Output the [X, Y] coordinate of the center of the cell containing the given text.  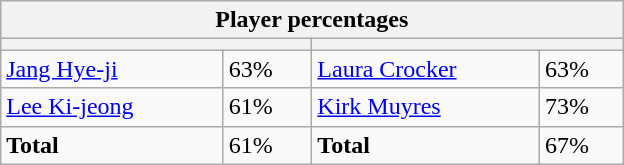
Laura Crocker [426, 69]
Lee Ki-jeong [112, 107]
67% [580, 145]
Kirk Muyres [426, 107]
73% [580, 107]
Jang Hye-ji [112, 69]
Player percentages [312, 20]
